Search for the cell housing the specified text and yield its [X, Y] center coordinate. 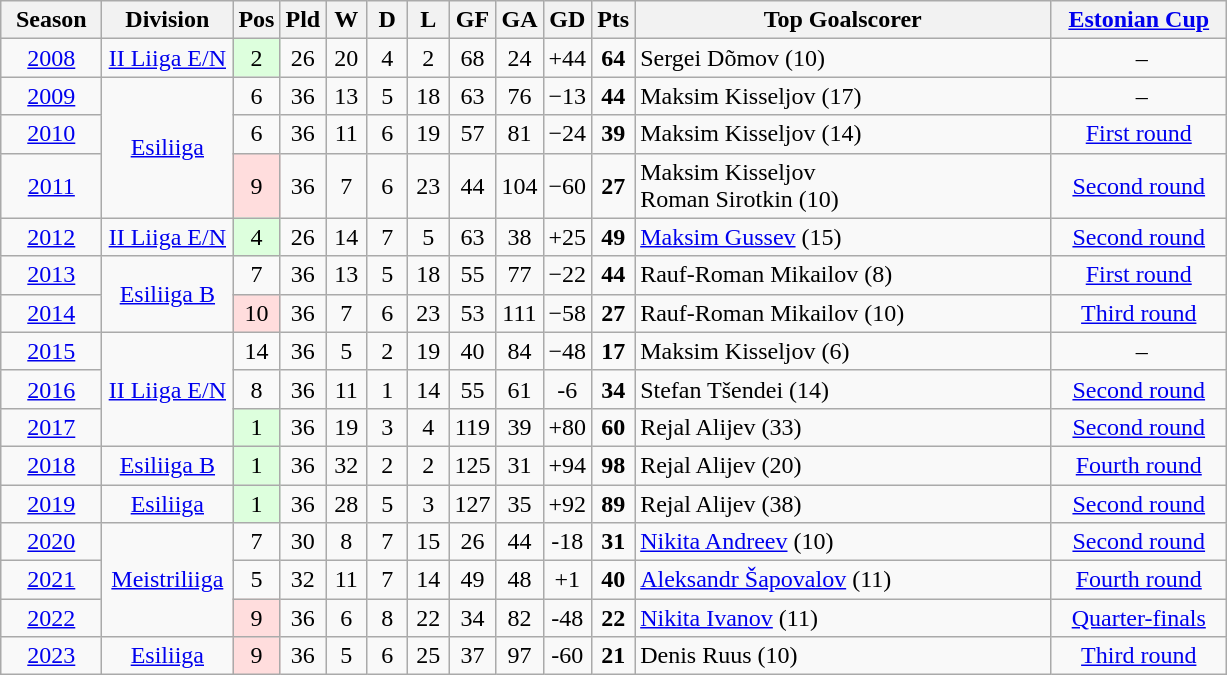
GF [472, 20]
−60 [568, 186]
2010 [52, 134]
Maksim Gussev (15) [843, 237]
48 [520, 580]
24 [520, 58]
2020 [52, 542]
−22 [568, 275]
15 [428, 542]
Division [168, 20]
Denis Ruus (10) [843, 656]
+92 [568, 503]
Aleksandr Šapovalov (11) [843, 580]
−48 [568, 351]
119 [472, 427]
Rejal Alijev (33) [843, 427]
81 [520, 134]
60 [614, 427]
89 [614, 503]
Top Goalscorer [843, 20]
84 [520, 351]
2012 [52, 237]
61 [520, 389]
+1 [568, 580]
Pos [256, 20]
97 [520, 656]
10 [256, 313]
64 [614, 58]
125 [472, 465]
20 [346, 58]
Estonian Cup [1139, 20]
37 [472, 656]
Pts [614, 20]
Stefan Tšendei (14) [843, 389]
2017 [52, 427]
-18 [568, 542]
17 [614, 351]
−13 [568, 96]
Rauf-Roman Mikailov (10) [843, 313]
-60 [568, 656]
Rauf-Roman Mikailov (8) [843, 275]
-48 [568, 618]
Nikita Andreev (10) [843, 542]
Maksim Kisseljov Roman Sirotkin (10) [843, 186]
Quarter-finals [1139, 618]
2016 [52, 389]
+44 [568, 58]
2008 [52, 58]
111 [520, 313]
Nikita Ivanov (11) [843, 618]
30 [303, 542]
127 [472, 503]
21 [614, 656]
2009 [52, 96]
2018 [52, 465]
2021 [52, 580]
GA [520, 20]
2015 [52, 351]
Maksim Kisseljov (14) [843, 134]
GD [568, 20]
-6 [568, 389]
Season [52, 20]
25 [428, 656]
+80 [568, 427]
D [388, 20]
2022 [52, 618]
2014 [52, 313]
38 [520, 237]
Pld [303, 20]
68 [472, 58]
+94 [568, 465]
Rejal Alijev (20) [843, 465]
Meistriliiga [168, 580]
53 [472, 313]
W [346, 20]
2011 [52, 186]
+25 [568, 237]
Sergei Dõmov (10) [843, 58]
82 [520, 618]
57 [472, 134]
98 [614, 465]
2023 [52, 656]
−24 [568, 134]
Rejal Alijev (38) [843, 503]
76 [520, 96]
35 [520, 503]
Maksim Kisseljov (17) [843, 96]
77 [520, 275]
104 [520, 186]
−58 [568, 313]
28 [346, 503]
2013 [52, 275]
Maksim Kisseljov (6) [843, 351]
L [428, 20]
2019 [52, 503]
